Identify which cell holds the provided text, then report its [x, y] central coordinate. 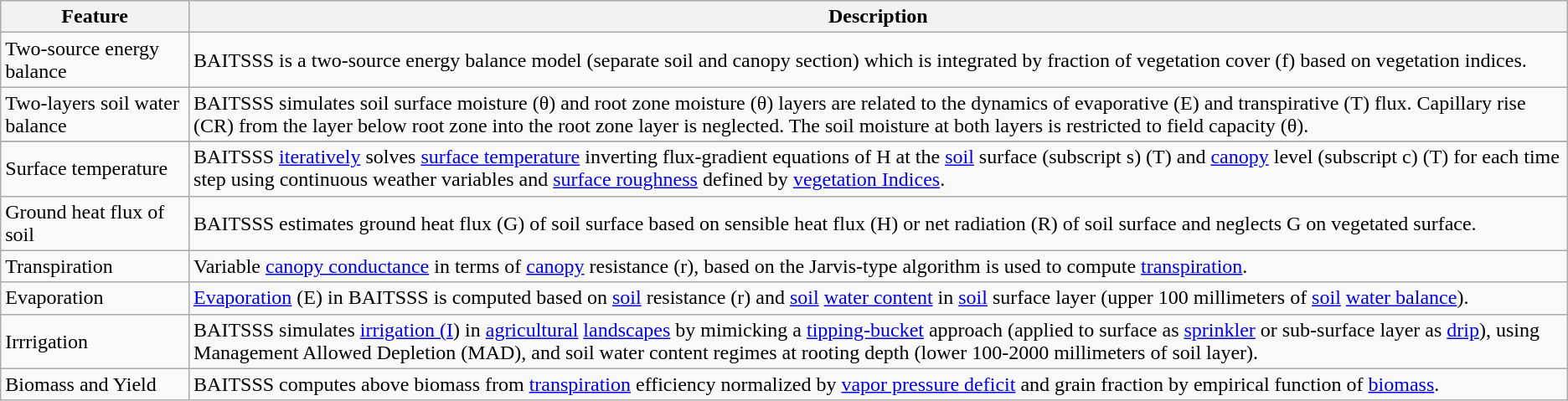
Irrrigation [95, 342]
Evaporation [95, 298]
Biomass and Yield [95, 384]
Description [879, 17]
Transpiration [95, 266]
Variable canopy conductance in terms of canopy resistance (r), based on the Jarvis-type algorithm is used to compute transpiration. [879, 266]
Two-layers soil water balance [95, 114]
Feature [95, 17]
Ground heat flux of soil [95, 223]
Surface temperature [95, 169]
Two-source energy balance [95, 60]
